From the cell containing the given text, extract its center point as (X, Y) coordinate. 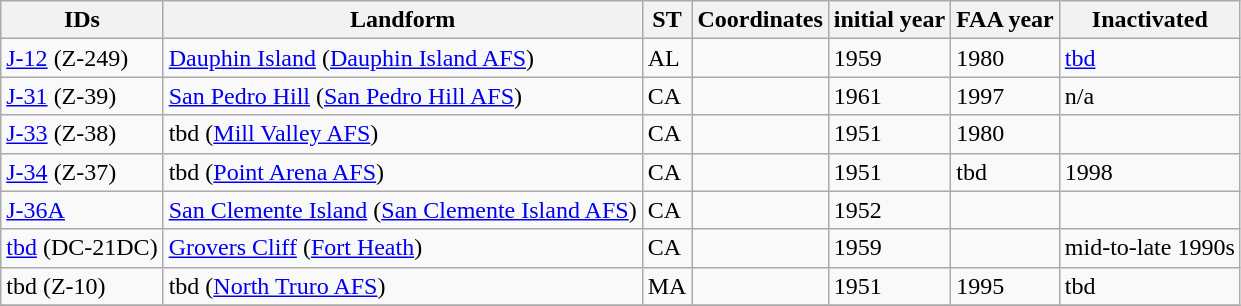
tbd (Z-10) (82, 286)
initial year (889, 20)
tbd (DC-21DC) (82, 248)
Landform (402, 20)
tbd (Point Arena AFS) (402, 172)
IDs (82, 20)
MA (667, 286)
J-12 (Z-249) (82, 58)
1952 (889, 210)
J-33 (Z-38) (82, 134)
Coordinates (760, 20)
J-34 (Z-37) (82, 172)
AL (667, 58)
FAA year (1006, 20)
Grovers Cliff (Fort Heath) (402, 248)
1998 (1150, 172)
1961 (889, 96)
J-36A (82, 210)
J-31 (Z-39) (82, 96)
tbd (Mill Valley AFS) (402, 134)
Dauphin Island (Dauphin Island AFS) (402, 58)
1995 (1006, 286)
tbd (North Truro AFS) (402, 286)
n/a (1150, 96)
ST (667, 20)
mid-to-late 1990s (1150, 248)
San Clemente Island (San Clemente Island AFS) (402, 210)
Inactivated (1150, 20)
1997 (1006, 96)
San Pedro Hill (San Pedro Hill AFS) (402, 96)
